Search for the cell housing the specified text and yield its [x, y] center coordinate. 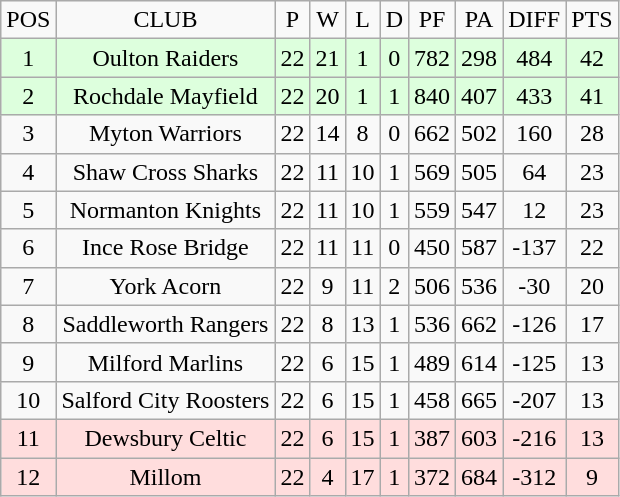
PF [432, 20]
458 [432, 400]
5 [28, 210]
160 [534, 134]
450 [432, 248]
D [394, 20]
14 [328, 134]
L [362, 20]
POS [28, 20]
684 [480, 477]
Normanton Knights [166, 210]
64 [534, 172]
547 [480, 210]
569 [432, 172]
-137 [534, 248]
York Acorn [166, 286]
3 [28, 134]
587 [480, 248]
407 [480, 96]
-126 [534, 324]
PA [480, 20]
Oulton Raiders [166, 58]
387 [432, 438]
DIFF [534, 20]
614 [480, 362]
Saddleworth Rangers [166, 324]
-216 [534, 438]
PTS [592, 20]
CLUB [166, 20]
484 [534, 58]
840 [432, 96]
Shaw Cross Sharks [166, 172]
-125 [534, 362]
Salford City Roosters [166, 400]
603 [480, 438]
Rochdale Mayfield [166, 96]
-30 [534, 286]
W [328, 20]
433 [534, 96]
41 [592, 96]
28 [592, 134]
506 [432, 286]
298 [480, 58]
782 [432, 58]
Milford Marlins [166, 362]
21 [328, 58]
P [292, 20]
Myton Warriors [166, 134]
Dewsbury Celtic [166, 438]
42 [592, 58]
665 [480, 400]
-207 [534, 400]
559 [432, 210]
505 [480, 172]
502 [480, 134]
-312 [534, 477]
489 [432, 362]
372 [432, 477]
Millom [166, 477]
7 [28, 286]
Ince Rose Bridge [166, 248]
